From the cell containing the given text, extract its center point as [X, Y] coordinate. 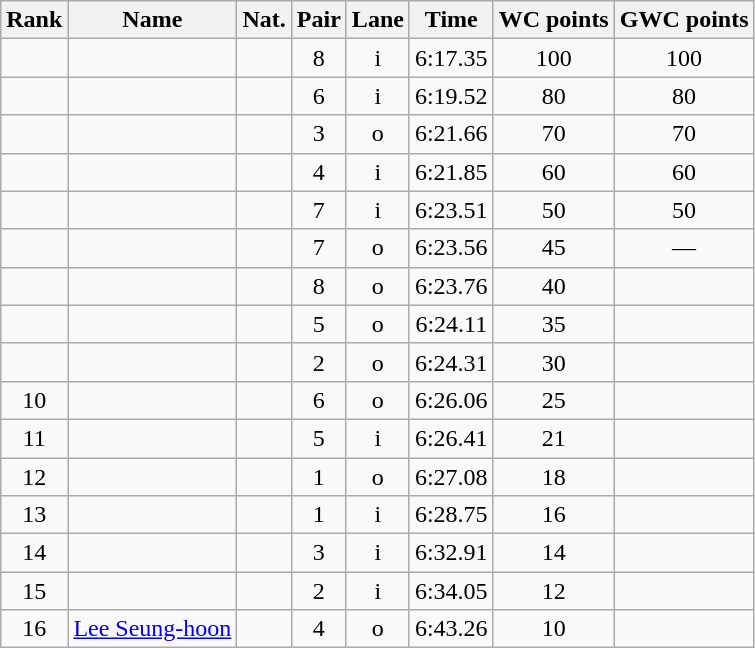
35 [554, 324]
6:32.91 [451, 553]
Lee Seung-hoon [152, 629]
13 [34, 515]
6:17.35 [451, 58]
40 [554, 286]
6:21.85 [451, 172]
6:23.51 [451, 210]
18 [554, 477]
Time [451, 20]
6:26.06 [451, 400]
GWC points [684, 20]
15 [34, 591]
6:27.08 [451, 477]
30 [554, 362]
6:24.31 [451, 362]
6:24.11 [451, 324]
Pair [318, 20]
21 [554, 438]
6:23.76 [451, 286]
45 [554, 248]
6:26.41 [451, 438]
Lane [378, 20]
Nat. [264, 20]
6:21.66 [451, 134]
WC points [554, 20]
25 [554, 400]
Rank [34, 20]
6:23.56 [451, 248]
— [684, 248]
Name [152, 20]
11 [34, 438]
6:43.26 [451, 629]
6:34.05 [451, 591]
6:19.52 [451, 96]
6:28.75 [451, 515]
